Capture the cell that displays the provided text and extract its (X, Y) central coordinate. 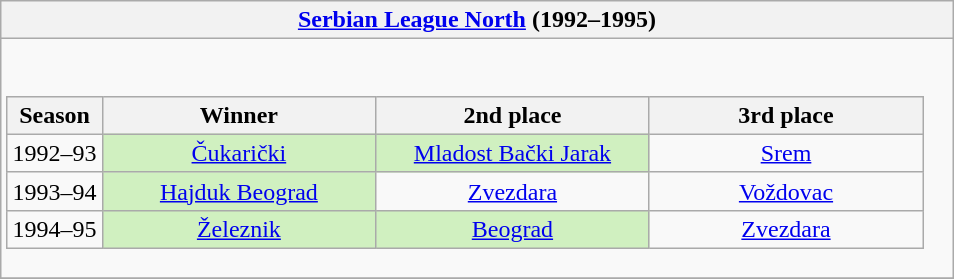
Mladost Bački Jarak (513, 153)
2nd place (513, 115)
Winner (239, 115)
1994–95 (54, 229)
Srem (786, 153)
Hajduk Beograd (239, 191)
1992–93 (54, 153)
Železnik (239, 229)
Beograd (513, 229)
3rd place (786, 115)
Čukarički (239, 153)
Voždovac (786, 191)
Serbian League North (1992–1995) (477, 20)
Season (54, 115)
1993–94 (54, 191)
